Determine the [x, y] coordinate at the center of the cell enclosing the given text.  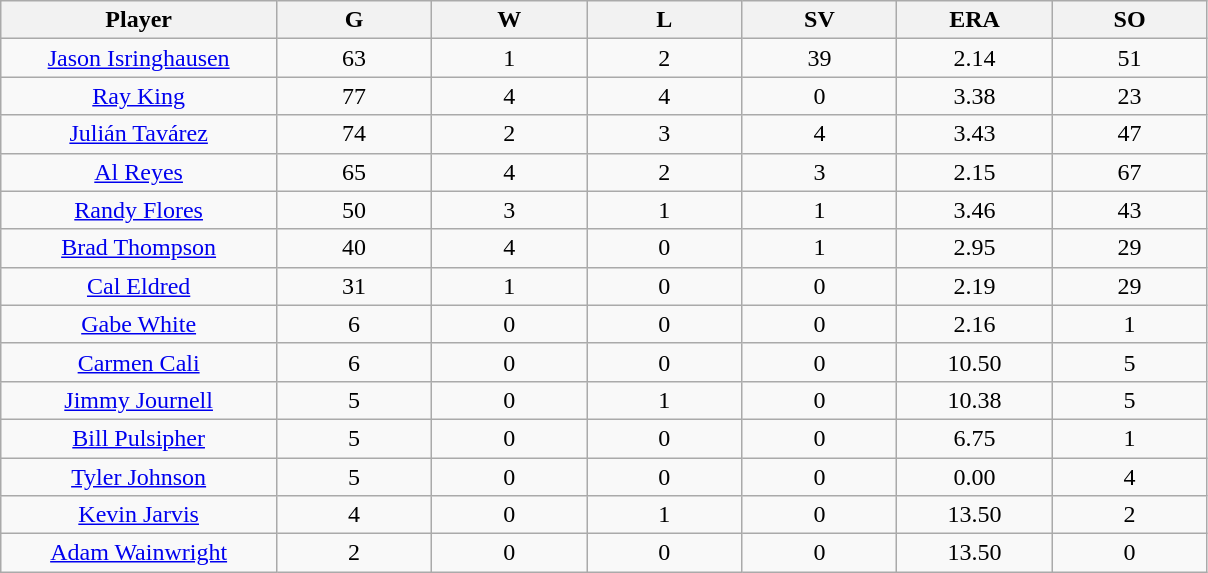
0.00 [974, 477]
Carmen Cali [139, 362]
ERA [974, 20]
40 [354, 248]
10.38 [974, 400]
2.14 [974, 58]
Ray King [139, 96]
SO [1130, 20]
Julián Tavárez [139, 134]
47 [1130, 134]
Randy Flores [139, 210]
Tyler Johnson [139, 477]
50 [354, 210]
Jimmy Journell [139, 400]
Player [139, 20]
Gabe White [139, 324]
74 [354, 134]
43 [1130, 210]
W [510, 20]
Cal Eldred [139, 286]
2.15 [974, 172]
Kevin Jarvis [139, 515]
65 [354, 172]
10.50 [974, 362]
G [354, 20]
3.46 [974, 210]
3.38 [974, 96]
77 [354, 96]
63 [354, 58]
Bill Pulsipher [139, 438]
Adam Wainwright [139, 553]
Brad Thompson [139, 248]
Jason Isringhausen [139, 58]
6.75 [974, 438]
2.16 [974, 324]
SV [820, 20]
Al Reyes [139, 172]
23 [1130, 96]
51 [1130, 58]
67 [1130, 172]
3.43 [974, 134]
39 [820, 58]
2.95 [974, 248]
L [664, 20]
31 [354, 286]
2.19 [974, 286]
